Determine the [x, y] coordinate at the center of the cell enclosing the given text.  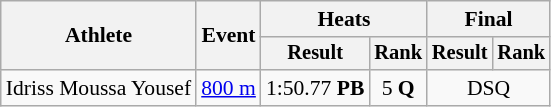
5 Q [398, 88]
DSQ [488, 88]
Event [228, 36]
1:50.77 PB [315, 88]
800 m [228, 88]
Final [488, 19]
Heats [344, 19]
Idriss Moussa Yousef [98, 88]
Athlete [98, 36]
